Return (X, Y) of the center of cell containing provided text 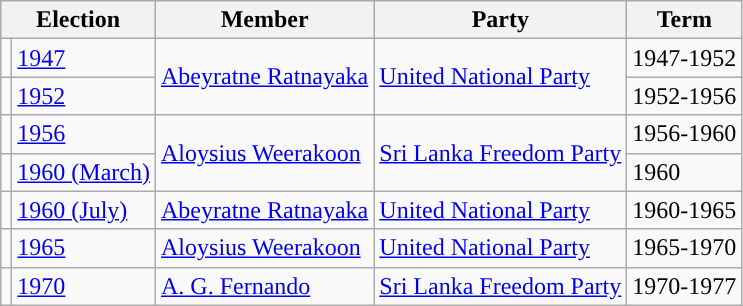
Election (78, 20)
1965 (84, 248)
1952 (84, 96)
1952-1956 (684, 96)
1956-1960 (684, 134)
1947 (84, 58)
Member (265, 20)
1960 (July) (84, 210)
1947-1952 (684, 58)
1965-1970 (684, 248)
1970-1977 (684, 286)
Term (684, 20)
Party (500, 20)
1956 (84, 134)
1960-1965 (684, 210)
1960 (684, 172)
1970 (84, 286)
1960 (March) (84, 172)
A. G. Fernando (265, 286)
